Detect which cell encompasses the target text, then output its (X, Y) center coordinate. 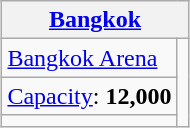
Capacity: 12,000 (90, 96)
Bangkok Arena (90, 58)
Bangkok (95, 20)
